For the text-containing cell, return its midpoint in [x, y] coordinate format. 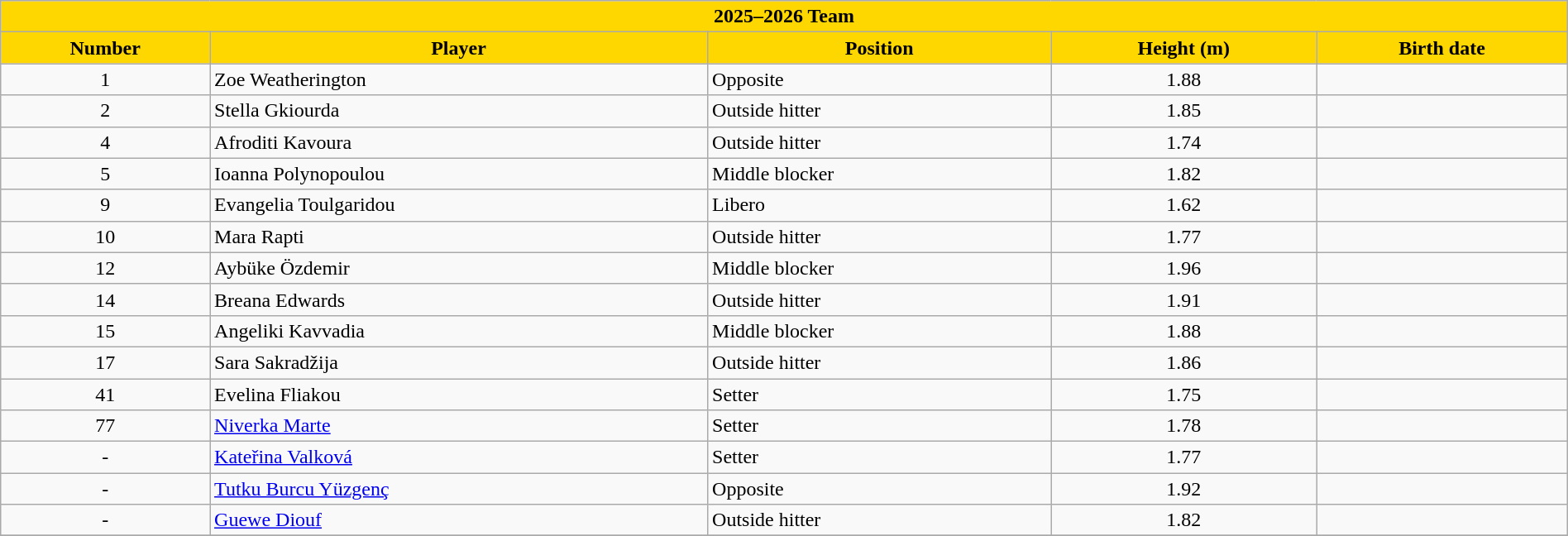
12 [106, 268]
Position [880, 48]
Evelina Fliakou [459, 395]
1.62 [1184, 205]
2 [106, 111]
1.85 [1184, 111]
10 [106, 237]
2025–2026 Team [784, 17]
1 [106, 79]
Player [459, 48]
Tutku Burcu Yüzgenç [459, 489]
77 [106, 426]
17 [106, 362]
1.75 [1184, 395]
Stella Gkiourda [459, 111]
1.96 [1184, 268]
1.74 [1184, 142]
15 [106, 331]
5 [106, 174]
1.92 [1184, 489]
41 [106, 395]
Zoe Weatherington [459, 79]
4 [106, 142]
Libero [880, 205]
Number [106, 48]
Aybüke Özdemir [459, 268]
Birth date [1442, 48]
Guewe Diouf [459, 520]
Height (m) [1184, 48]
Ioanna Polynopoulou [459, 174]
Evangelia Toulgaridou [459, 205]
Mara Rapti [459, 237]
9 [106, 205]
Angeliki Kavvadia [459, 331]
1.91 [1184, 299]
Kateřina Valková [459, 457]
1.86 [1184, 362]
Breana Edwards [459, 299]
Sara Sakradžija [459, 362]
14 [106, 299]
1.78 [1184, 426]
Afroditi Kavoura [459, 142]
Niverka Marte [459, 426]
